Return (X, Y) of the center of cell containing provided text 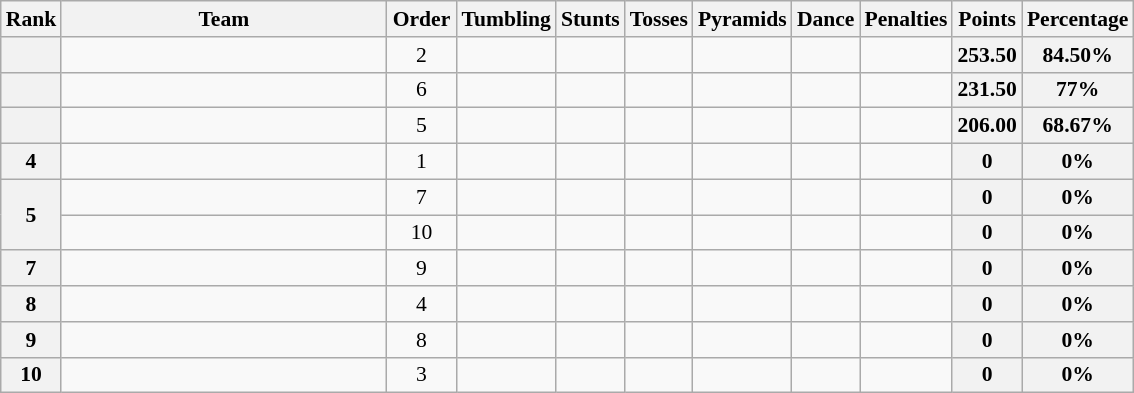
6 (421, 90)
Percentage (1078, 19)
Order (421, 19)
253.50 (986, 55)
Rank (32, 19)
Pyramids (742, 19)
Dance (826, 19)
Points (986, 19)
Tosses (659, 19)
1 (421, 162)
Penalties (906, 19)
Stunts (590, 19)
3 (421, 375)
206.00 (986, 126)
68.67% (1078, 126)
Team (224, 19)
Tumbling (506, 19)
84.50% (1078, 55)
77% (1078, 90)
231.50 (986, 90)
2 (421, 55)
